Extract the [X, Y] coordinate from the center of the cell holding the provided text.  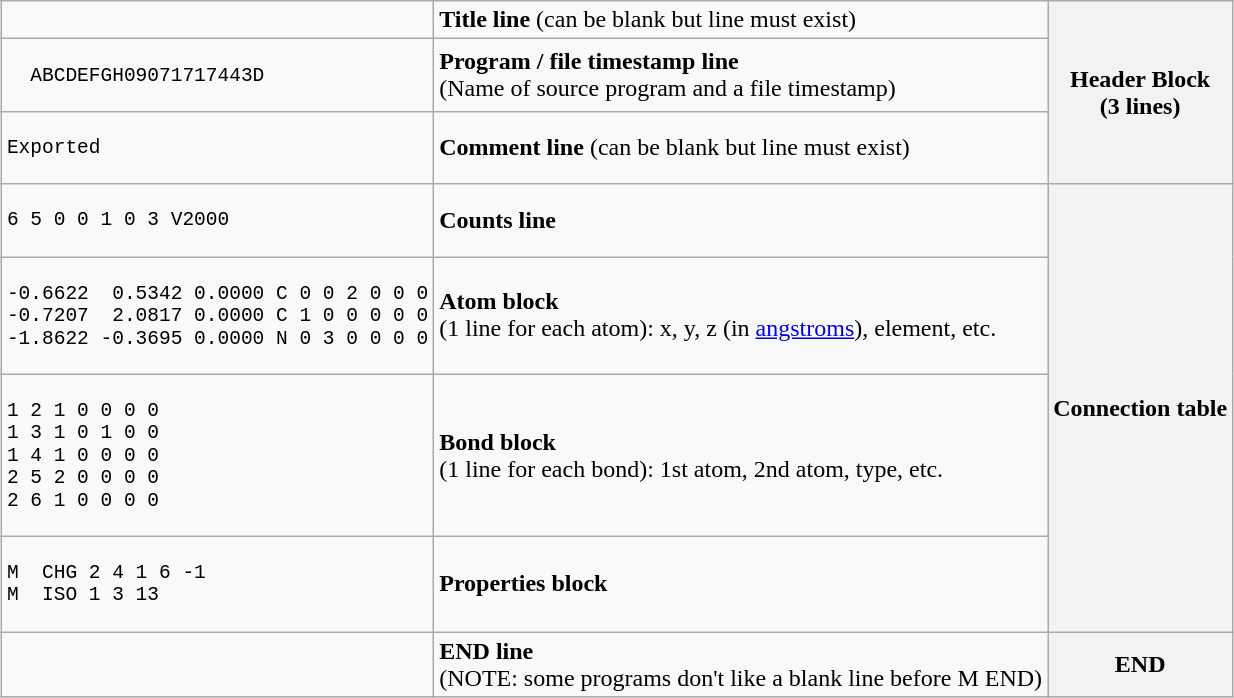
Header Block(3 lines) [1140, 92]
Title line (can be blank but line must exist) [741, 20]
Bond block(1 line for each bond): 1st atom, 2nd atom, type, etc. [741, 456]
Properties block [741, 584]
Exported [217, 148]
Program / file timestamp line(Name of source program and a file timestamp) [741, 76]
6 5 0 0 1 0 3 V2000 [217, 220]
Comment line (can be blank but line must exist) [741, 148]
-0.6622 0.5342 0.0000 C 0 0 2 0 0 0-0.7207 2.0817 0.0000 C 1 0 0 0 0 0 -1.8622 -0.3695 0.0000 N 0 3 0 0 0 0 [217, 315]
1 2 1 0 0 0 01 3 1 0 1 0 0 1 4 1 0 0 0 0 2 5 2 0 0 0 0 2 6 1 0 0 0 0 [217, 456]
END line(NOTE: some programs don't like a blank line before M END) [741, 664]
Atom block(1 line for each atom): x, y, z (in angstroms), element, etc. [741, 315]
Counts line [741, 220]
END [1140, 664]
Connection table [1140, 408]
M CHG 2 4 1 6 -1M ISO 1 3 13 [217, 584]
ABCDEFGH09071717443D [217, 76]
